Detect which cell encompasses the target text, then output its [x, y] center coordinate. 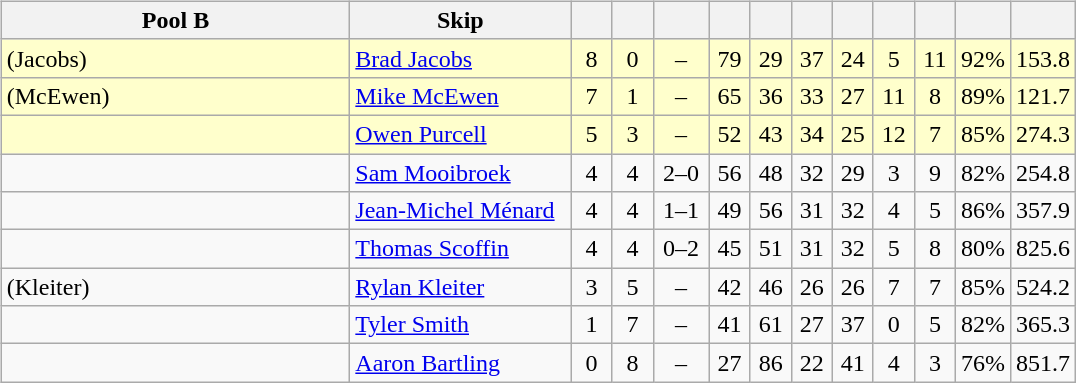
Thomas Scoffin [460, 249]
Rylan Kleiter [460, 287]
Sam Mooibroek [460, 173]
48 [770, 173]
43 [770, 134]
(Kleiter) [176, 287]
Pool B [176, 20]
89% [982, 96]
121.7 [1042, 96]
33 [812, 96]
86% [982, 211]
0–2 [681, 249]
Skip [460, 20]
61 [770, 325]
42 [730, 287]
12 [894, 134]
825.6 [1042, 249]
Brad Jacobs [460, 58]
51 [770, 249]
365.3 [1042, 325]
Mike McEwen [460, 96]
357.9 [1042, 211]
92% [982, 58]
Owen Purcell [460, 134]
(McEwen) [176, 96]
65 [730, 96]
Tyler Smith [460, 325]
851.7 [1042, 363]
25 [852, 134]
45 [730, 249]
52 [730, 134]
22 [812, 363]
524.2 [1042, 287]
24 [852, 58]
274.3 [1042, 134]
(Jacobs) [176, 58]
Aaron Bartling [460, 363]
Jean-Michel Ménard [460, 211]
9 [934, 173]
36 [770, 96]
153.8 [1042, 58]
2–0 [681, 173]
254.8 [1042, 173]
86 [770, 363]
80% [982, 249]
34 [812, 134]
79 [730, 58]
49 [730, 211]
46 [770, 287]
1–1 [681, 211]
76% [982, 363]
